Find where the given text appears and provide that cell's center as [X, Y] coordinate. 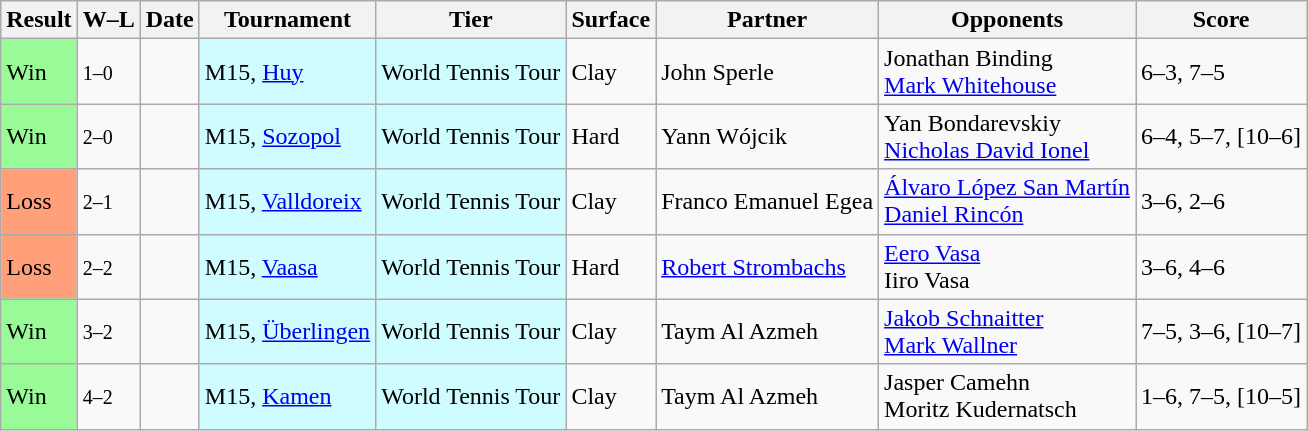
6–4, 5–7, [10–6] [1222, 136]
Result [39, 20]
3–2 [108, 332]
Jasper Camehn Moritz Kudernatsch [1008, 396]
1–6, 7–5, [10–5] [1222, 396]
M15, Sozopol [287, 136]
Tier [471, 20]
M15, Überlingen [287, 332]
Yan Bondarevskiy Nicholas David Ionel [1008, 136]
Surface [611, 20]
W–L [108, 20]
Partner [768, 20]
Robert Strombachs [768, 266]
7–5, 3–6, [10–7] [1222, 332]
2–2 [108, 266]
M15, Huy [287, 72]
1–0 [108, 72]
2–0 [108, 136]
M15, Vaasa [287, 266]
Date [170, 20]
M15, Kamen [287, 396]
3–6, 4–6 [1222, 266]
4–2 [108, 396]
Franco Emanuel Egea [768, 202]
Jakob Schnaitter Mark Wallner [1008, 332]
3–6, 2–6 [1222, 202]
John Sperle [768, 72]
Álvaro López San Martín Daniel Rincón [1008, 202]
2–1 [108, 202]
Tournament [287, 20]
Eero Vasa Iiro Vasa [1008, 266]
Opponents [1008, 20]
Yann Wójcik [768, 136]
Score [1222, 20]
6–3, 7–5 [1222, 72]
Jonathan Binding Mark Whitehouse [1008, 72]
M15, Valldoreix [287, 202]
